Identify which cell holds the provided text, then report its (X, Y) central coordinate. 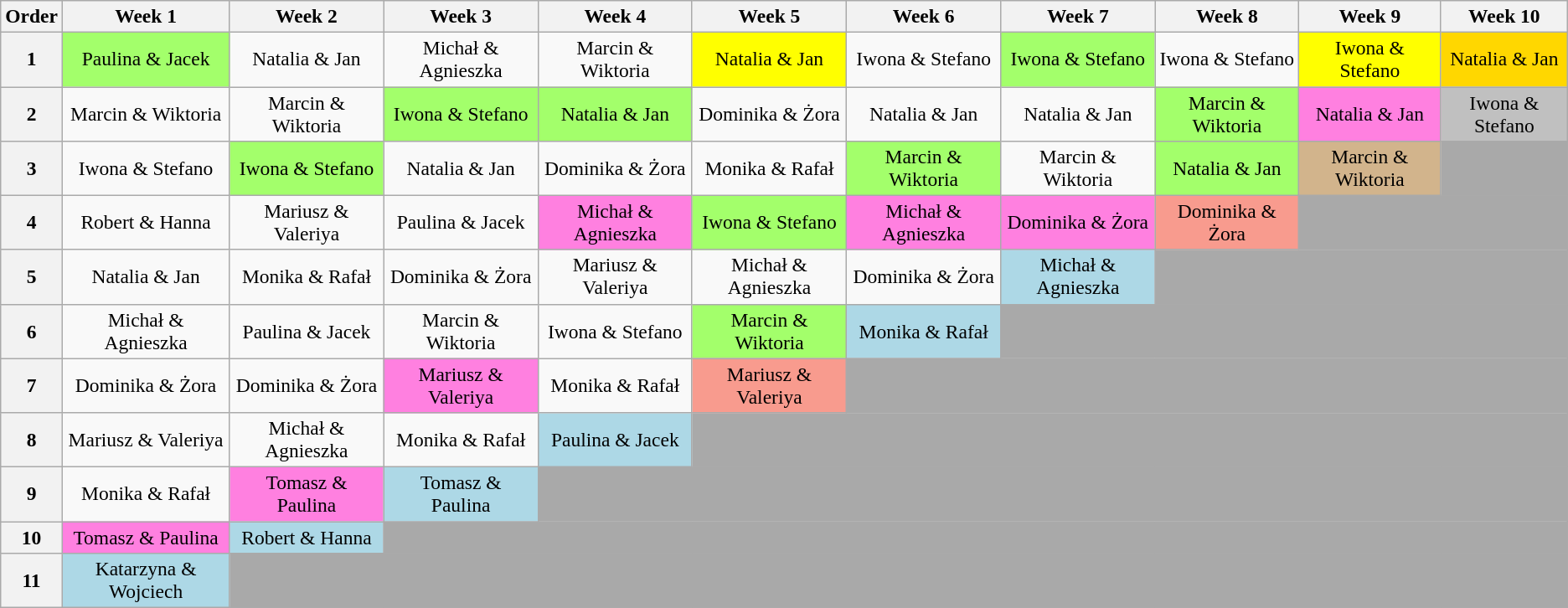
Week 8 (1227, 16)
Week 1 (146, 16)
2 (32, 114)
Week 2 (307, 16)
3 (32, 167)
Week 6 (924, 16)
9 (32, 494)
11 (32, 580)
7 (32, 385)
1 (32, 59)
Week 7 (1078, 16)
Week 3 (461, 16)
Week 10 (1504, 16)
4 (32, 223)
10 (32, 537)
8 (32, 439)
Week 5 (769, 16)
5 (32, 276)
6 (32, 332)
Katarzyna & Wojciech (146, 580)
Order (32, 16)
Week 4 (615, 16)
Week 9 (1370, 16)
